For the text-containing cell, return its midpoint in (x, y) coordinate format. 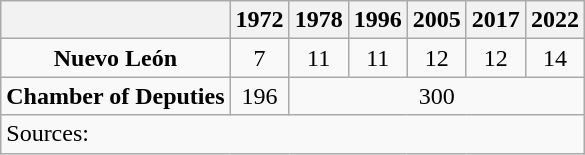
14 (554, 58)
300 (436, 96)
Sources: (293, 134)
Nuevo León (116, 58)
196 (260, 96)
1978 (318, 20)
1996 (378, 20)
1972 (260, 20)
Chamber of Deputies (116, 96)
2005 (436, 20)
2017 (496, 20)
7 (260, 58)
2022 (554, 20)
